Detect which cell encompasses the target text, then output its [x, y] center coordinate. 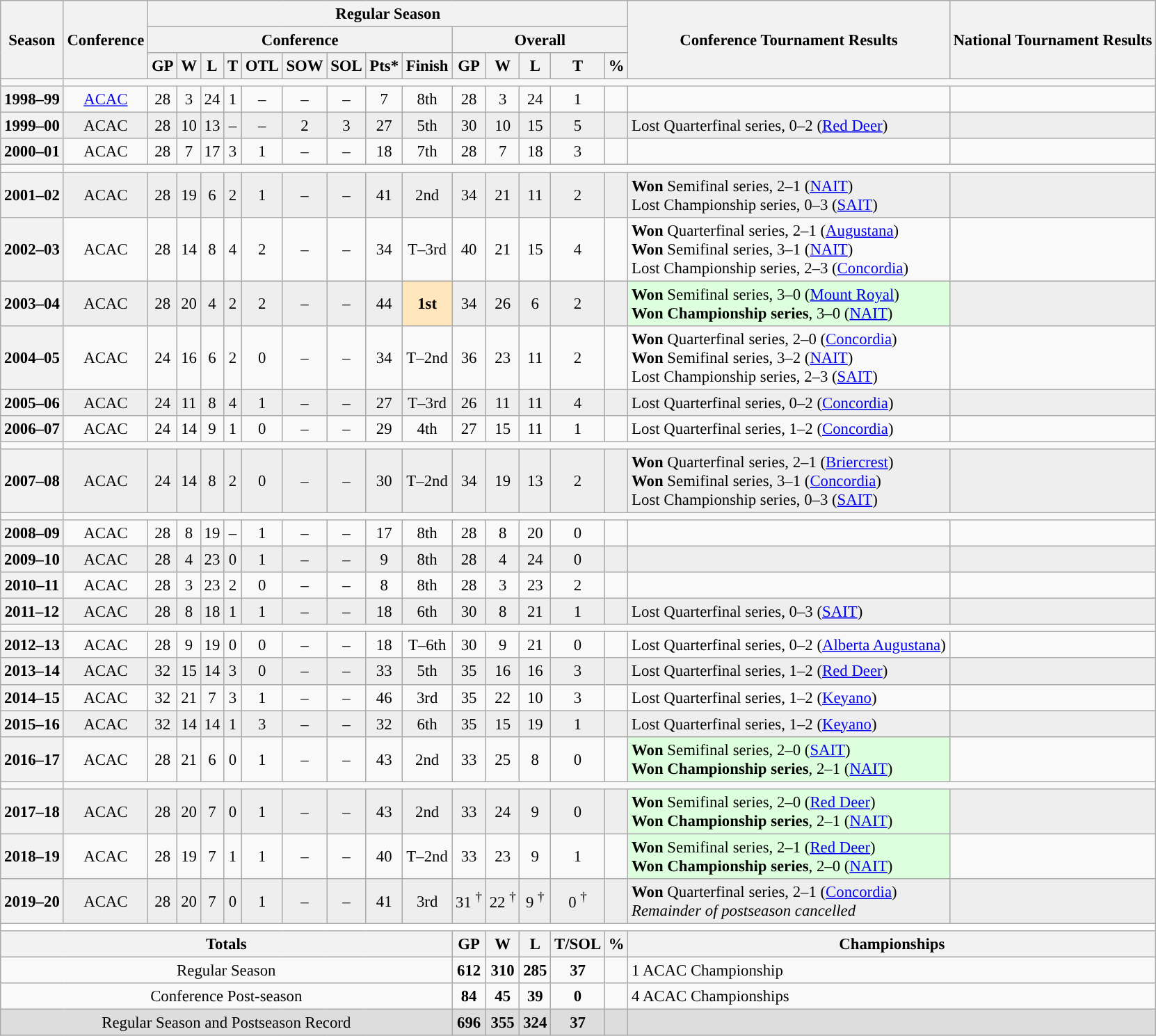
2007–08 [32, 481]
Lost Quarterfinal series, 0–2 (Red Deer) [789, 126]
Championships [892, 944]
9 † [536, 901]
2000–01 [32, 152]
Totals [227, 944]
612 [469, 971]
Won Semifinal series, 2–0 (Red Deer)Won Championship series, 2–1 (NAIT) [789, 812]
696 [469, 1023]
Finish [427, 66]
310 [502, 971]
2011–12 [32, 612]
Won Quarterfinal series, 2–1 (Augustana)Won Semifinal series, 3–1 (NAIT)Lost Championship series, 2–3 (Concordia) [789, 249]
2002–03 [32, 249]
2008–09 [32, 533]
Regular Season and Postseason Record [227, 1023]
31 † [469, 901]
Lost Quarterfinal series, 0–2 (Concordia) [789, 403]
4th [427, 429]
2015–16 [32, 724]
1 ACAC Championship [892, 971]
45 [502, 996]
Won Quarterfinal series, 2–0 (Concordia)Won Semifinal series, 3–2 (NAIT)Lost Championship series, 2–3 (SAIT) [789, 357]
2019–20 [32, 901]
Won Semifinal series, 2–0 (SAIT)Won Championship series, 2–1 (NAIT) [789, 759]
0 † [578, 901]
22 [502, 697]
2016–17 [32, 759]
1st [427, 303]
National Tournament Results [1053, 40]
2005–06 [32, 403]
36 [469, 357]
2010–11 [32, 585]
285 [536, 971]
Lost Quarterfinal series, 0–2 (Alberta Augustana) [789, 645]
46 [384, 697]
SOL [346, 66]
OTL [262, 66]
2004–05 [32, 357]
25 [502, 759]
SOW [305, 66]
2009–10 [32, 560]
2003–04 [32, 303]
7th [427, 152]
2001–02 [32, 195]
29 [384, 429]
22 † [502, 901]
2014–15 [32, 697]
Conference Tournament Results [789, 40]
Won Quarterfinal series, 2–1 (Concordia)Remainder of postseason cancelled [789, 901]
Pts* [384, 66]
5 [578, 126]
Won Semifinal series, 2–1 (Red Deer)Won Championship series, 2–0 (NAIT) [789, 857]
Won Quarterfinal series, 2–1 (Briercrest)Won Semifinal series, 3–1 (Concordia)Lost Championship series, 0–3 (SAIT) [789, 481]
84 [469, 996]
2006–07 [32, 429]
1999–00 [32, 126]
2017–18 [32, 812]
Won Semifinal series, 3–0 (Mount Royal)Won Championship series, 3–0 (NAIT) [789, 303]
355 [502, 1023]
T/SOL [578, 944]
T–6th [427, 645]
Lost Quarterfinal series, 1–2 (Concordia) [789, 429]
2018–19 [32, 857]
2012–13 [32, 645]
1998–99 [32, 99]
2013–14 [32, 672]
Lost Quarterfinal series, 1–2 (Red Deer) [789, 672]
4 ACAC Championships [892, 996]
44 [384, 303]
Won Semifinal series, 2–1 (NAIT)Lost Championship series, 0–3 (SAIT) [789, 195]
324 [536, 1023]
Lost Quarterfinal series, 0–3 (SAIT) [789, 612]
39 [536, 996]
Overall [540, 40]
Conference Post-season [227, 996]
Season [32, 40]
